Scan for the cell matching the given text and deliver its [X, Y] coordinate at center. 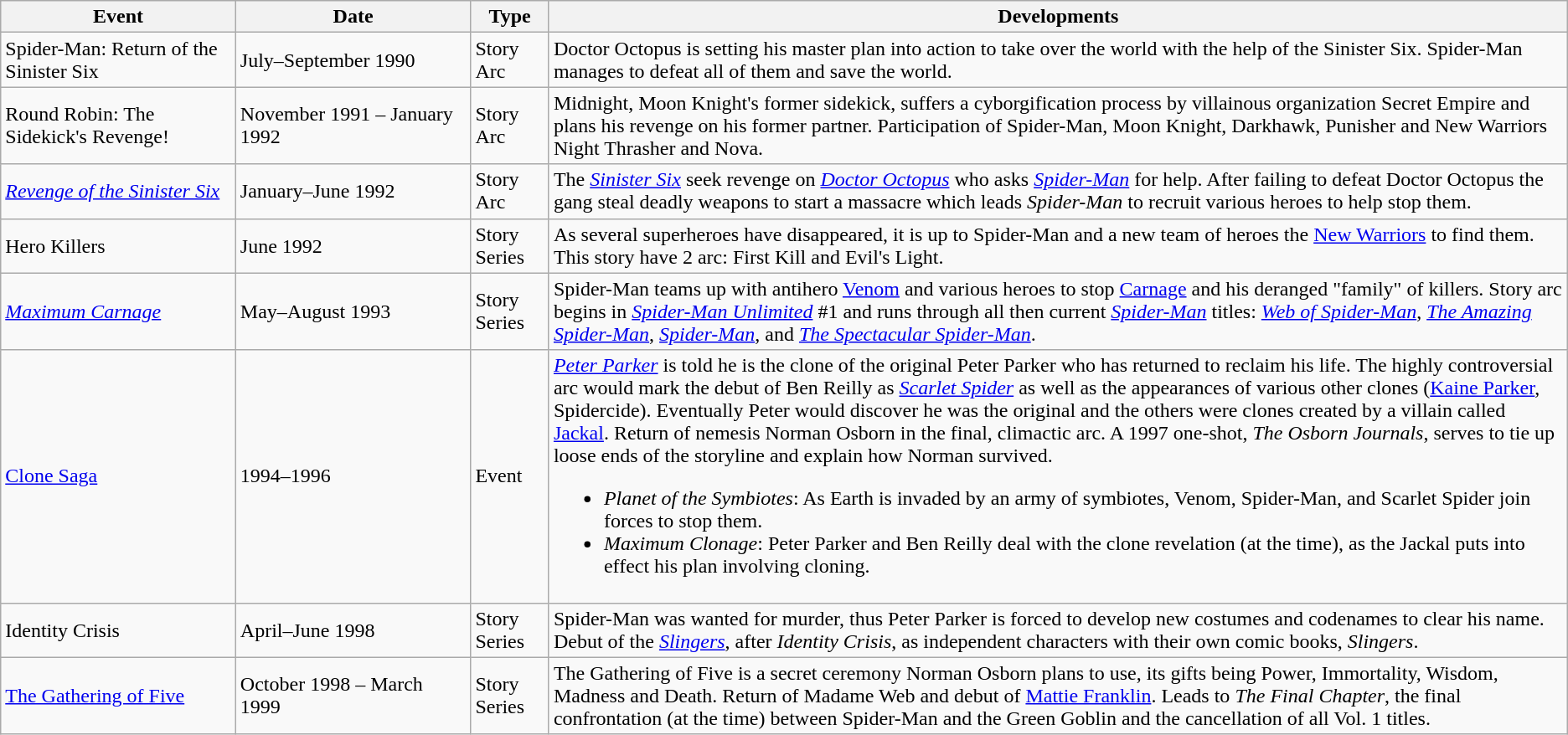
Clone Saga [119, 476]
Revenge of the Sinister Six [119, 191]
Round Robin: The Sidekick's Revenge! [119, 126]
May–August 1993 [353, 311]
The Gathering of Five [119, 696]
Hero Killers [119, 246]
June 1992 [353, 246]
Maximum Carnage [119, 311]
Type [510, 17]
November 1991 – January 1992 [353, 126]
April–June 1998 [353, 630]
Developments [1058, 17]
Date [353, 17]
July–September 1990 [353, 60]
October 1998 – March 1999 [353, 696]
Identity Crisis [119, 630]
Spider-Man: Return of the Sinister Six [119, 60]
January–June 1992 [353, 191]
1994–1996 [353, 476]
